Find where the given text appears and provide that cell's center as [X, Y] coordinate. 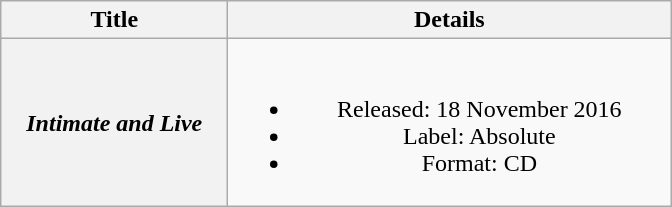
Details [450, 20]
Title [114, 20]
Intimate and Live [114, 122]
Released: 18 November 2016Label: AbsoluteFormat: CD [450, 122]
